Determine the [x, y] coordinate at the center of the cell enclosing the given text.  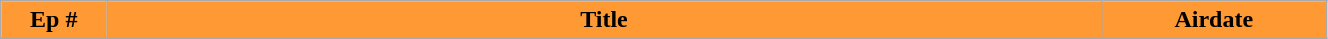
Ep # [54, 20]
Airdate [1214, 20]
Title [604, 20]
